Search for the cell housing the specified text and yield its [X, Y] center coordinate. 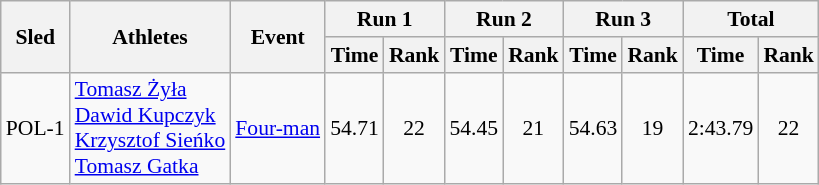
19 [652, 128]
54.45 [474, 128]
Total [751, 19]
Run 2 [504, 19]
Tomasz ŻyłaDawid KupczykKrzysztof SieńkoTomasz Gatka [150, 128]
POL-1 [36, 128]
Athletes [150, 36]
21 [534, 128]
Event [278, 36]
Run 1 [384, 19]
Four-man [278, 128]
2:43.79 [720, 128]
Run 3 [624, 19]
Sled [36, 36]
54.71 [354, 128]
54.63 [594, 128]
